Return (X, Y) of the center of cell containing provided text 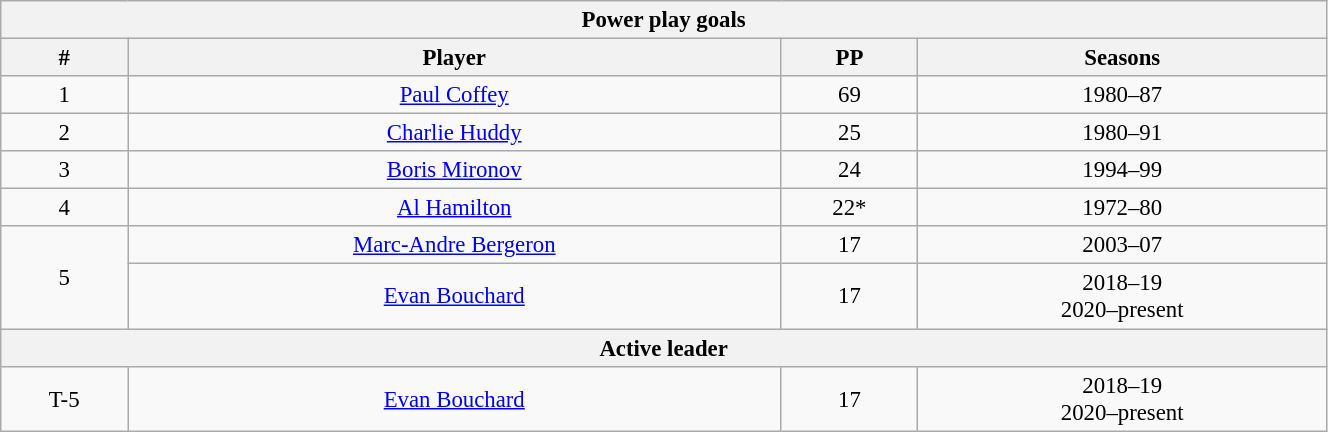
# (64, 58)
1980–87 (1122, 95)
Seasons (1122, 58)
Power play goals (664, 20)
1994–99 (1122, 170)
Al Hamilton (454, 208)
25 (850, 133)
22* (850, 208)
1980–91 (1122, 133)
Boris Mironov (454, 170)
5 (64, 277)
3 (64, 170)
PP (850, 58)
Paul Coffey (454, 95)
69 (850, 95)
2003–07 (1122, 245)
1972–80 (1122, 208)
Player (454, 58)
Active leader (664, 348)
T-5 (64, 398)
2 (64, 133)
Marc-Andre Bergeron (454, 245)
24 (850, 170)
Charlie Huddy (454, 133)
4 (64, 208)
1 (64, 95)
